Detect which cell encompasses the target text, then output its (X, Y) center coordinate. 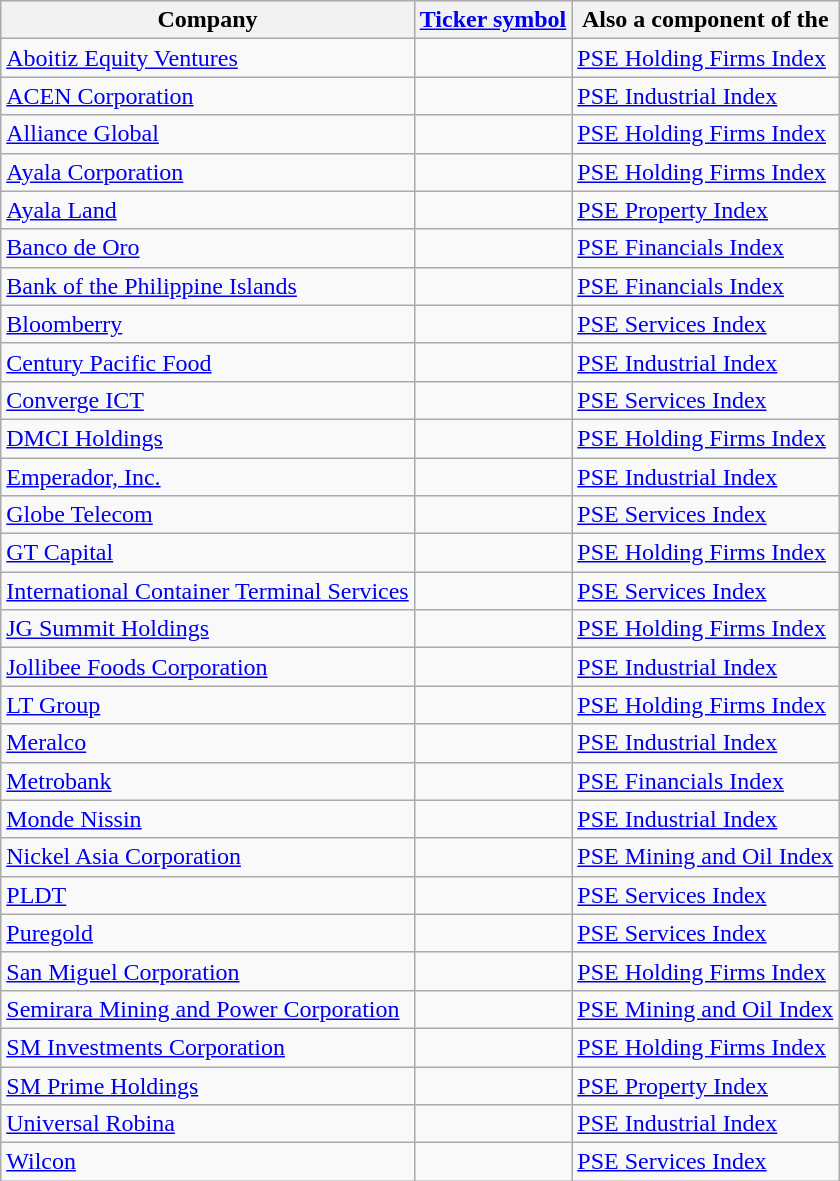
Also a component of the (706, 20)
Converge ICT (208, 400)
Monde Nissin (208, 819)
Company (208, 20)
Bloomberry (208, 324)
Ticker symbol (493, 20)
International Container Terminal Services (208, 591)
Metrobank (208, 781)
Globe Telecom (208, 515)
PLDT (208, 895)
Century Pacific Food (208, 362)
JG Summit Holdings (208, 629)
SM Investments Corporation (208, 1047)
Emperador, Inc. (208, 477)
Wilcon (208, 1162)
Universal Robina (208, 1124)
ACEN Corporation (208, 96)
GT Capital (208, 553)
Puregold (208, 933)
Meralco (208, 743)
Ayala Corporation (208, 172)
SM Prime Holdings (208, 1085)
DMCI Holdings (208, 438)
Nickel Asia Corporation (208, 857)
Banco de Oro (208, 248)
Alliance Global (208, 134)
LT Group (208, 705)
Ayala Land (208, 210)
Aboitiz Equity Ventures (208, 58)
Semirara Mining and Power Corporation (208, 1009)
San Miguel Corporation (208, 971)
Jollibee Foods Corporation (208, 667)
Bank of the Philippine Islands (208, 286)
